Search for the cell housing the specified text and yield its [X, Y] center coordinate. 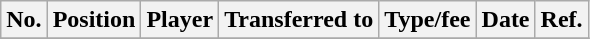
No. [24, 20]
Date [506, 20]
Player [180, 20]
Type/fee [428, 20]
Position [94, 20]
Ref. [562, 20]
Transferred to [299, 20]
